Identify which cell holds the provided text, then report its [X, Y] central coordinate. 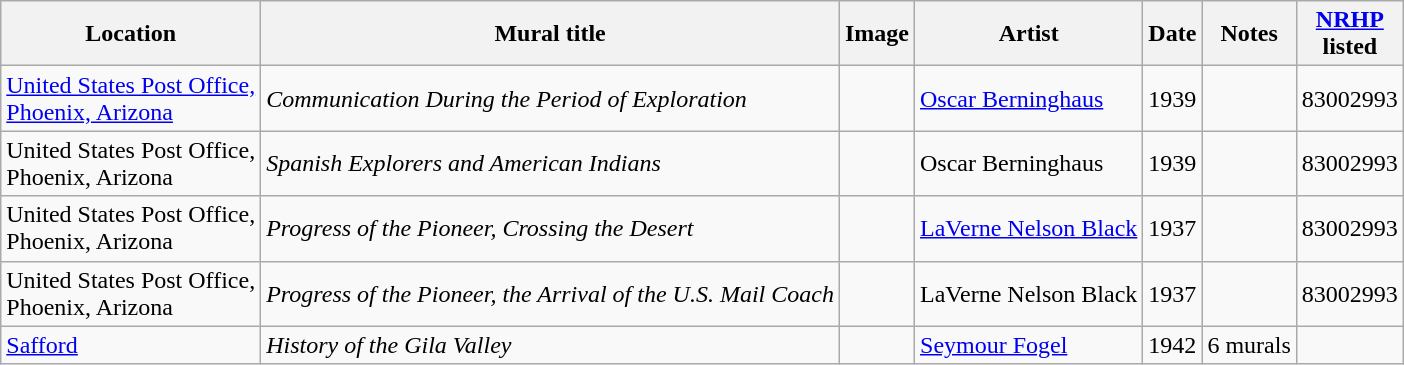
NRHPlisted [1350, 34]
Location [131, 34]
Safford [131, 345]
History of the Gila Valley [550, 345]
Progress of the Pioneer, the Arrival of the U.S. Mail Coach [550, 294]
Progress of the Pioneer, Crossing the Desert [550, 228]
Date [1172, 34]
Image [876, 34]
1942 [1172, 345]
Seymour Fogel [1029, 345]
Artist [1029, 34]
Mural title [550, 34]
Communication During the Period of Exploration [550, 98]
Notes [1249, 34]
Spanish Explorers and American Indians [550, 164]
6 murals [1249, 345]
